Extract the (x, y) coordinate from the center of the cell holding the provided text.  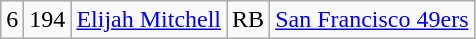
San Francisco 49ers (372, 20)
194 (48, 20)
6 (12, 20)
RB (248, 20)
Elijah Mitchell (149, 20)
